Search for the cell housing the specified text and yield its (X, Y) center coordinate. 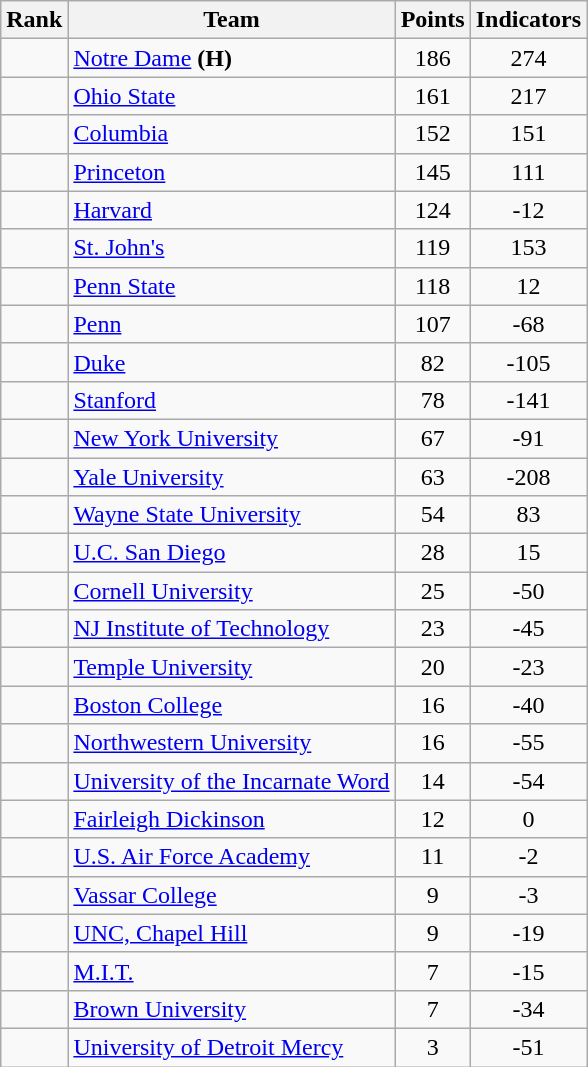
11 (432, 857)
-68 (528, 324)
UNC, Chapel Hill (232, 933)
28 (432, 553)
Vassar College (232, 895)
Duke (232, 362)
Wayne State University (232, 515)
0 (528, 819)
Northwestern University (232, 743)
Brown University (232, 1009)
153 (528, 248)
Yale University (232, 477)
-55 (528, 743)
Team (232, 20)
-19 (528, 933)
-50 (528, 591)
-45 (528, 629)
Stanford (232, 400)
15 (528, 553)
145 (432, 172)
-141 (528, 400)
Ohio State (232, 96)
Notre Dame (H) (232, 58)
186 (432, 58)
23 (432, 629)
NJ Institute of Technology (232, 629)
82 (432, 362)
-34 (528, 1009)
118 (432, 286)
Temple University (232, 667)
107 (432, 324)
Indicators (528, 20)
-40 (528, 705)
Harvard (232, 210)
78 (432, 400)
-208 (528, 477)
Points (432, 20)
St. John's (232, 248)
274 (528, 58)
U.S. Air Force Academy (232, 857)
Boston College (232, 705)
-23 (528, 667)
-2 (528, 857)
-91 (528, 438)
20 (432, 667)
152 (432, 134)
54 (432, 515)
Columbia (232, 134)
-3 (528, 895)
Penn (232, 324)
124 (432, 210)
-54 (528, 781)
111 (528, 172)
217 (528, 96)
Penn State (232, 286)
M.I.T. (232, 971)
67 (432, 438)
-51 (528, 1047)
Princeton (232, 172)
161 (432, 96)
New York University (232, 438)
-12 (528, 210)
-105 (528, 362)
151 (528, 134)
3 (432, 1047)
63 (432, 477)
U.C. San Diego (232, 553)
Fairleigh Dickinson (232, 819)
119 (432, 248)
83 (528, 515)
25 (432, 591)
14 (432, 781)
University of the Incarnate Word (232, 781)
Cornell University (232, 591)
-15 (528, 971)
Rank (34, 20)
University of Detroit Mercy (232, 1047)
